For the text-containing cell, return its midpoint in (X, Y) coordinate format. 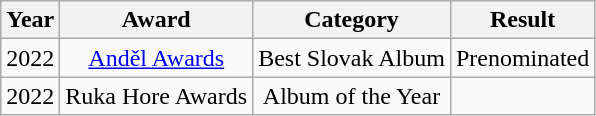
Ruka Hore Awards (156, 96)
Anděl Awards (156, 58)
Award (156, 20)
Category (352, 20)
Year (30, 20)
Result (522, 20)
Album of the Year (352, 96)
Best Slovak Album (352, 58)
Prenominated (522, 58)
